From the cell containing the given text, extract its center point as [x, y] coordinate. 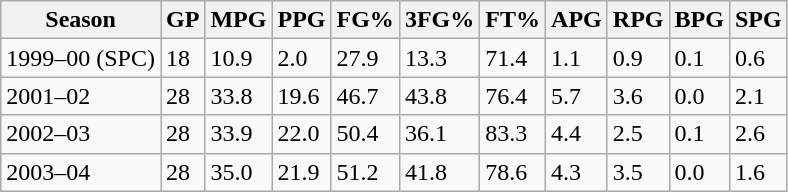
3.5 [638, 172]
21.9 [302, 172]
0.9 [638, 58]
76.4 [513, 96]
1.6 [758, 172]
78.6 [513, 172]
2.1 [758, 96]
FT% [513, 20]
36.1 [439, 134]
3.6 [638, 96]
19.6 [302, 96]
35.0 [238, 172]
2001–02 [81, 96]
1999–00 (SPC) [81, 58]
10.9 [238, 58]
1.1 [577, 58]
4.3 [577, 172]
SPG [758, 20]
RPG [638, 20]
18 [182, 58]
41.8 [439, 172]
51.2 [365, 172]
APG [577, 20]
BPG [699, 20]
3FG% [439, 20]
13.3 [439, 58]
71.4 [513, 58]
2002–03 [81, 134]
FG% [365, 20]
50.4 [365, 134]
2.6 [758, 134]
2.5 [638, 134]
5.7 [577, 96]
PPG [302, 20]
33.9 [238, 134]
22.0 [302, 134]
2003–04 [81, 172]
46.7 [365, 96]
0.6 [758, 58]
33.8 [238, 96]
27.9 [365, 58]
83.3 [513, 134]
2.0 [302, 58]
GP [182, 20]
Season [81, 20]
4.4 [577, 134]
MPG [238, 20]
43.8 [439, 96]
